Extract the (x, y) coordinate from the center of the cell holding the provided text.  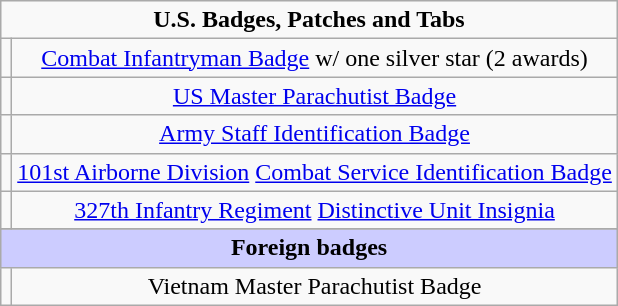
Foreign badges (310, 248)
Combat Infantryman Badge w/ one silver star (2 awards) (315, 58)
101st Airborne Division Combat Service Identification Badge (315, 172)
327th Infantry Regiment Distinctive Unit Insignia (315, 210)
U.S. Badges, Patches and Tabs (310, 20)
US Master Parachutist Badge (315, 96)
Army Staff Identification Badge (315, 134)
Vietnam Master Parachutist Badge (315, 286)
